Output the (x, y) coordinate of the center of the cell containing the given text.  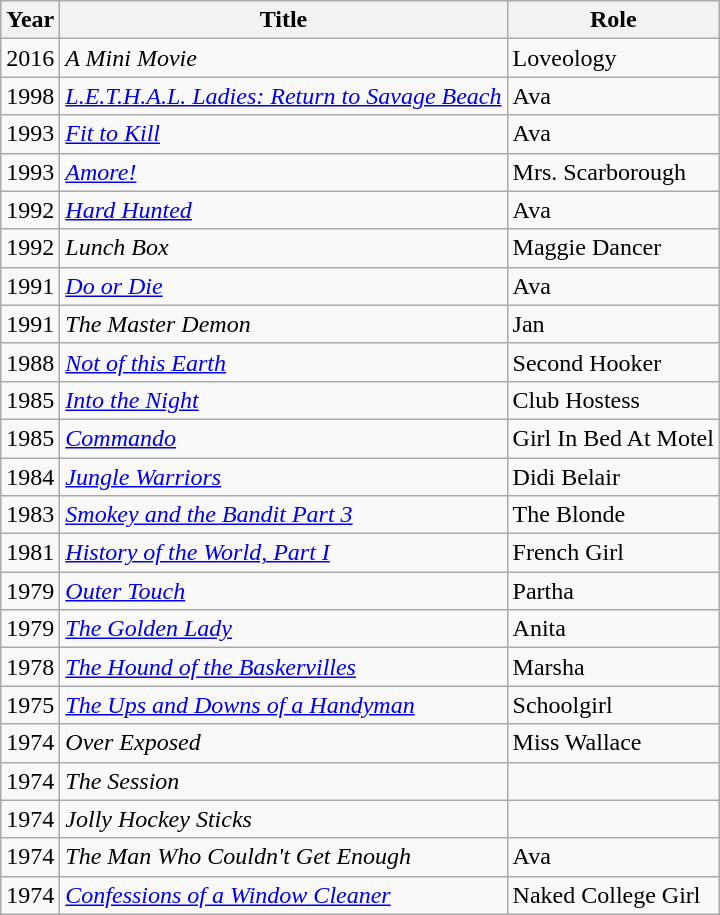
The Session (284, 781)
Hard Hunted (284, 210)
Lunch Box (284, 248)
Maggie Dancer (613, 248)
Role (613, 20)
The Golden Lady (284, 629)
Confessions of a Window Cleaner (284, 895)
History of the World, Part I (284, 553)
2016 (30, 58)
Jolly Hockey Sticks (284, 819)
The Hound of the Baskervilles (284, 667)
1998 (30, 96)
Loveology (613, 58)
1984 (30, 477)
Partha (613, 591)
Miss Wallace (613, 743)
The Ups and Downs of a Handyman (284, 705)
1983 (30, 515)
Over Exposed (284, 743)
The Master Demon (284, 324)
Second Hooker (613, 362)
Fit to Kill (284, 134)
Club Hostess (613, 400)
The Man Who Couldn't Get Enough (284, 857)
Jungle Warriors (284, 477)
1975 (30, 705)
Smokey and the Bandit Part 3 (284, 515)
Didi Belair (613, 477)
Schoolgirl (613, 705)
Mrs. Scarborough (613, 172)
1988 (30, 362)
1981 (30, 553)
L.E.T.H.A.L. Ladies: Return to Savage Beach (284, 96)
Amore! (284, 172)
A Mini Movie (284, 58)
Year (30, 20)
French Girl (613, 553)
Do or Die (284, 286)
Anita (613, 629)
Into the Night (284, 400)
Jan (613, 324)
Title (284, 20)
Commando (284, 438)
The Blonde (613, 515)
Girl In Bed At Motel (613, 438)
Outer Touch (284, 591)
1978 (30, 667)
Not of this Earth (284, 362)
Naked College Girl (613, 895)
Marsha (613, 667)
